Capture the cell that displays the provided text and extract its (x, y) central coordinate. 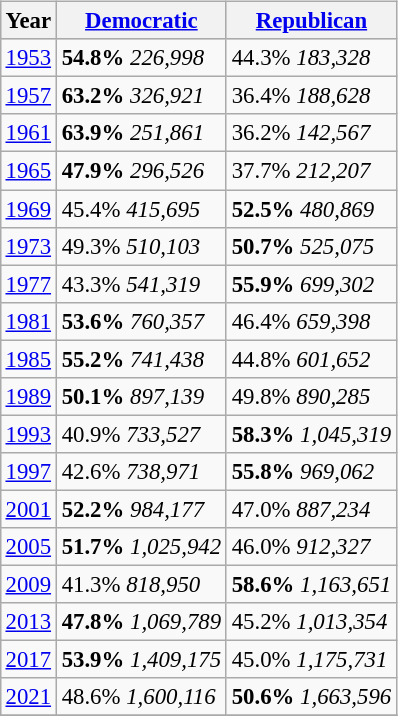
36.2% 142,567 (311, 133)
55.2% 741,438 (141, 359)
50.6% 1,663,596 (311, 697)
41.3% 818,950 (141, 584)
47.9% 296,526 (141, 171)
1997 (28, 472)
53.9% 1,409,175 (141, 660)
51.7% 1,025,942 (141, 547)
50.1% 897,139 (141, 396)
1977 (28, 284)
45.0% 1,175,731 (311, 660)
Year (28, 21)
40.9% 733,527 (141, 434)
52.5% 480,869 (311, 209)
Democratic (141, 21)
1981 (28, 321)
58.6% 1,163,651 (311, 584)
Republican (311, 21)
55.9% 699,302 (311, 284)
2005 (28, 547)
45.4% 415,695 (141, 209)
1953 (28, 58)
63.2% 326,921 (141, 96)
44.8% 601,652 (311, 359)
36.4% 188,628 (311, 96)
2021 (28, 697)
45.2% 1,013,354 (311, 622)
47.8% 1,069,789 (141, 622)
1965 (28, 171)
49.8% 890,285 (311, 396)
54.8% 226,998 (141, 58)
42.6% 738,971 (141, 472)
1969 (28, 209)
50.7% 525,075 (311, 246)
53.6% 760,357 (141, 321)
63.9% 251,861 (141, 133)
58.3% 1,045,319 (311, 434)
46.4% 659,398 (311, 321)
55.8% 969,062 (311, 472)
2001 (28, 509)
2009 (28, 584)
1973 (28, 246)
48.6% 1,600,116 (141, 697)
1985 (28, 359)
1993 (28, 434)
52.2% 984,177 (141, 509)
1989 (28, 396)
46.0% 912,327 (311, 547)
2017 (28, 660)
2013 (28, 622)
49.3% 510,103 (141, 246)
44.3% 183,328 (311, 58)
43.3% 541,319 (141, 284)
47.0% 887,234 (311, 509)
1957 (28, 96)
1961 (28, 133)
37.7% 212,207 (311, 171)
